Provide the [x, y] coordinate of the cell's center where the given text is located.  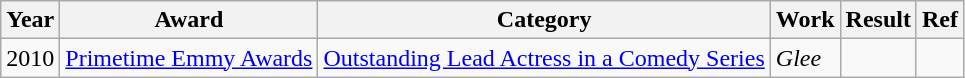
Award [189, 20]
Result [878, 20]
Year [30, 20]
Glee [805, 58]
Outstanding Lead Actress in a Comedy Series [544, 58]
Category [544, 20]
Primetime Emmy Awards [189, 58]
2010 [30, 58]
Ref [940, 20]
Work [805, 20]
